Search for the cell housing the specified text and yield its (x, y) center coordinate. 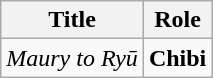
Maury to Ryū (72, 58)
Chibi (177, 58)
Role (177, 20)
Title (72, 20)
